Scan for the cell matching the given text and deliver its [X, Y] coordinate at center. 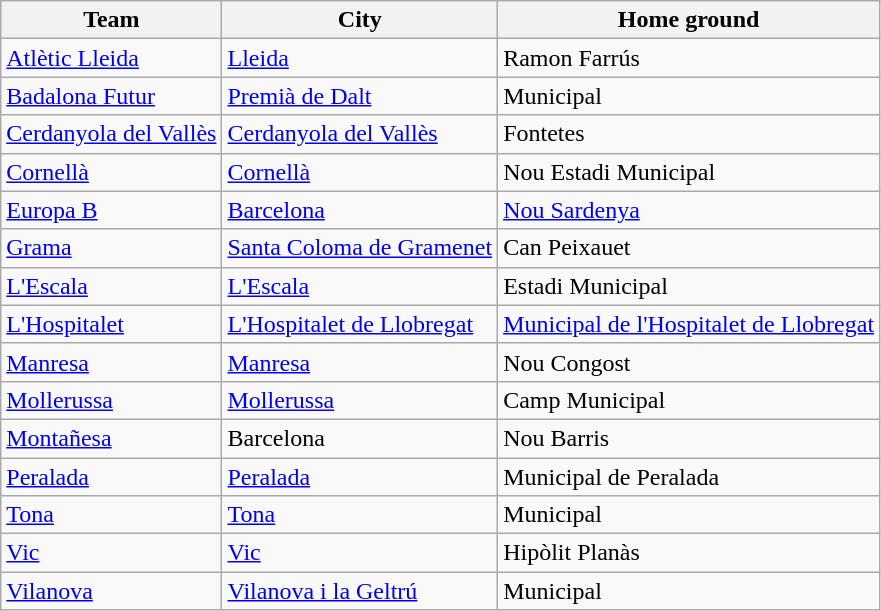
Badalona Futur [112, 96]
Nou Barris [689, 438]
Santa Coloma de Gramenet [360, 248]
Municipal de l'Hospitalet de Llobregat [689, 324]
Europa B [112, 210]
Nou Estadi Municipal [689, 172]
L'Hospitalet [112, 324]
Team [112, 20]
Hipòlit Planàs [689, 553]
Premià de Dalt [360, 96]
Montañesa [112, 438]
Estadi Municipal [689, 286]
City [360, 20]
Vilanova [112, 591]
Can Peixauet [689, 248]
Nou Sardenya [689, 210]
Municipal de Peralada [689, 477]
Atlètic Lleida [112, 58]
L'Hospitalet de Llobregat [360, 324]
Lleida [360, 58]
Fontetes [689, 134]
Nou Congost [689, 362]
Vilanova i la Geltrú [360, 591]
Grama [112, 248]
Camp Municipal [689, 400]
Ramon Farrús [689, 58]
Home ground [689, 20]
